From the cell containing the given text, extract its center point as [x, y] coordinate. 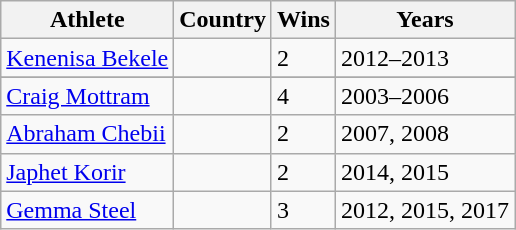
Athlete [88, 20]
2012, 2015, 2017 [424, 210]
4 [303, 96]
Craig Mottram [88, 96]
2003–2006 [424, 96]
2012–2013 [424, 58]
Kenenisa Bekele [88, 58]
3 [303, 210]
Country [223, 20]
2014, 2015 [424, 172]
Years [424, 20]
Japhet Korir [88, 172]
Wins [303, 20]
Abraham Chebii [88, 134]
2007, 2008 [424, 134]
Gemma Steel [88, 210]
